Return the [x, y] coordinate for the center point of the cell that contains the specified text.  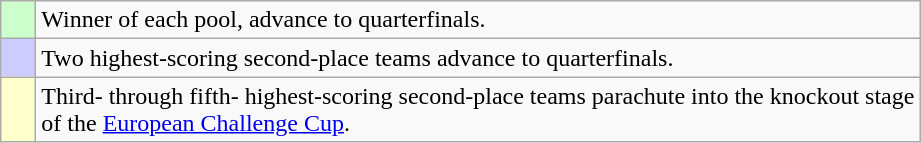
Two highest-scoring second-place teams advance to quarterfinals. [478, 58]
Winner of each pool, advance to quarterfinals. [478, 20]
Third- through fifth- highest-scoring second-place teams parachute into the knockout stageof the European Challenge Cup. [478, 110]
